Capture the cell that displays the provided text and extract its (x, y) central coordinate. 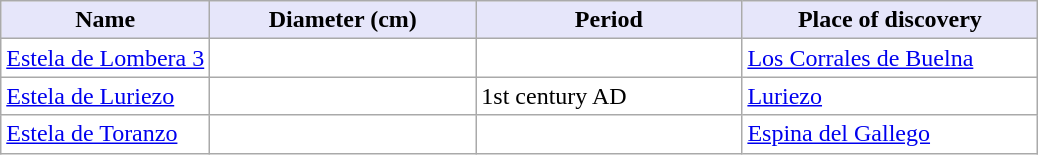
Period (609, 20)
Estela de Luriezo (106, 96)
Estela de Lombera 3 (106, 58)
Place of discovery (890, 20)
Luriezo (890, 96)
1st century AD (609, 96)
Espina del Gallego (890, 134)
Los Corrales de Buelna (890, 58)
Name (106, 20)
Estela de Toranzo (106, 134)
Diameter (cm) (343, 20)
